Pinpoint the cell where the given text exists, returning its [X, Y] midpoint coordinate. 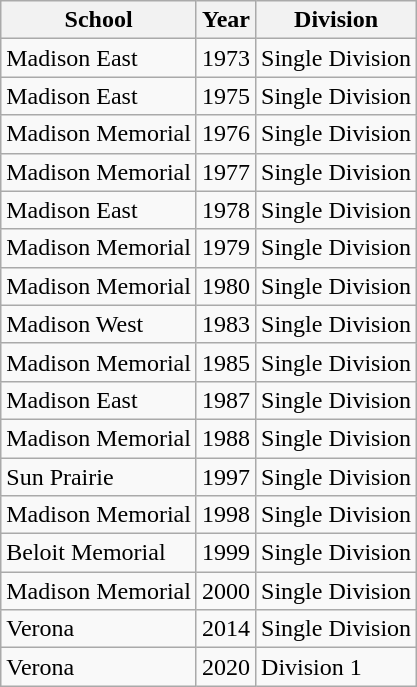
1979 [226, 248]
1973 [226, 58]
1975 [226, 96]
Sun Prairie [99, 477]
1985 [226, 362]
2020 [226, 667]
Division [336, 20]
1977 [226, 172]
1980 [226, 286]
1997 [226, 477]
School [99, 20]
1987 [226, 400]
Division 1 [336, 667]
1999 [226, 553]
1983 [226, 324]
2014 [226, 629]
1998 [226, 515]
1978 [226, 210]
1976 [226, 134]
Year [226, 20]
1988 [226, 438]
Beloit Memorial [99, 553]
Madison West [99, 324]
2000 [226, 591]
